Locate the cell with the specified text and output its (X, Y) center coordinate. 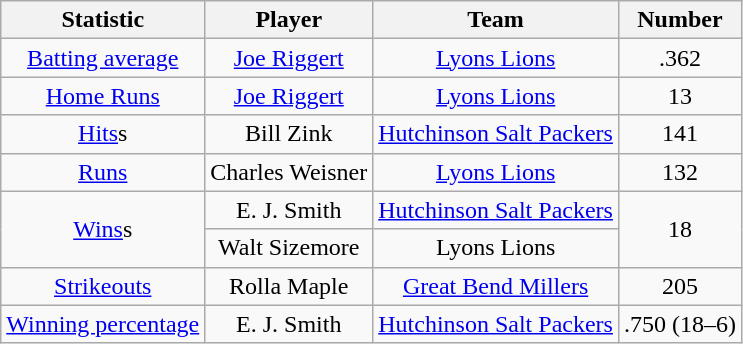
13 (680, 96)
18 (680, 229)
Statistic (103, 20)
Batting average (103, 58)
Number (680, 20)
Player (289, 20)
Hitss (103, 134)
Rolla Maple (289, 286)
Bill Zink (289, 134)
132 (680, 172)
Strikeouts (103, 286)
Walt Sizemore (289, 248)
205 (680, 286)
Great Bend Millers (496, 286)
Home Runs (103, 96)
Winning percentage (103, 324)
Charles Weisner (289, 172)
.750 (18–6) (680, 324)
Team (496, 20)
Runs (103, 172)
Winss (103, 229)
.362 (680, 58)
141 (680, 134)
